Detect which cell encompasses the target text, then output its [x, y] center coordinate. 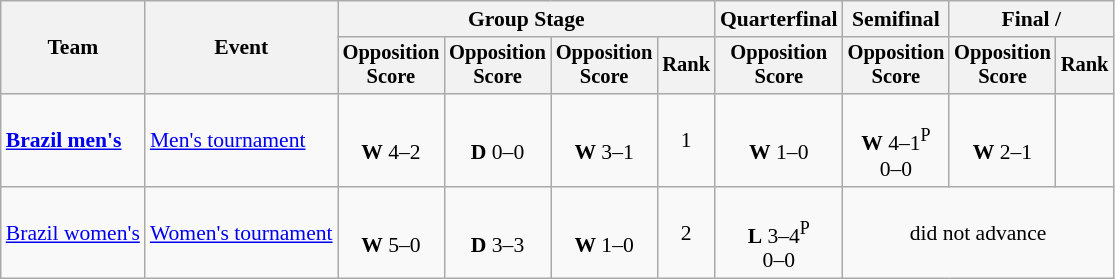
D 0–0 [498, 140]
Final / [1031, 19]
L 3–4P0–0 [779, 233]
Group Stage [526, 19]
W 4–2 [392, 140]
did not advance [978, 233]
Semifinal [896, 19]
W 2–1 [1002, 140]
2 [686, 233]
D 3–3 [498, 233]
Event [242, 48]
1 [686, 140]
Brazil men's [73, 140]
Quarterfinal [779, 19]
W 3–1 [604, 140]
W 5–0 [392, 233]
Brazil women's [73, 233]
Women's tournament [242, 233]
Men's tournament [242, 140]
W 4–1P0–0 [896, 140]
Team [73, 48]
